Provide the (x, y) coordinate of the cell's center where the given text is located.  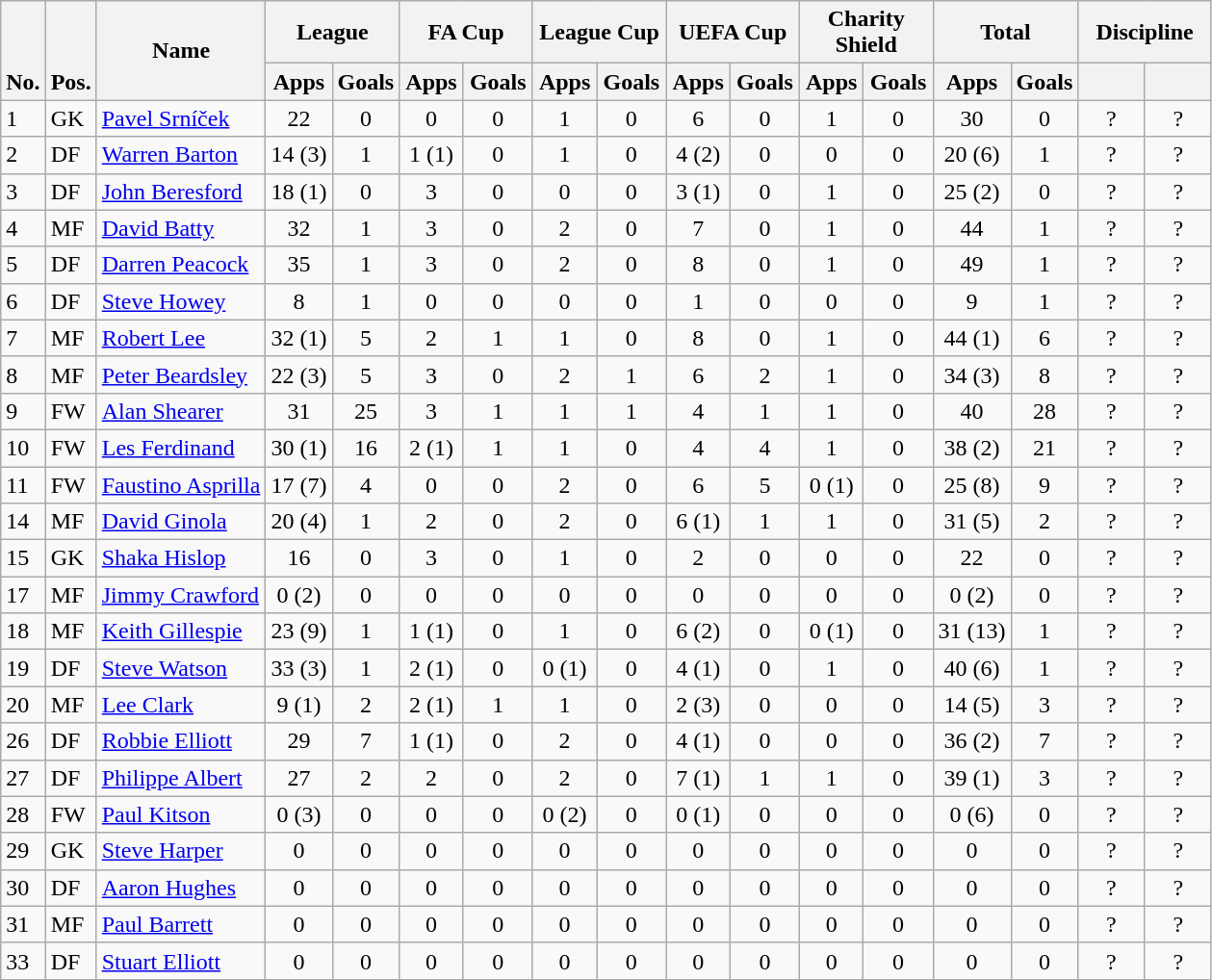
Robert Lee (181, 338)
23 (9) (298, 632)
0 (3) (298, 814)
11 (23, 484)
4 (2) (699, 155)
Steve Harper (181, 851)
John Beresford (181, 192)
18 (1) (298, 192)
44 (972, 228)
33 (23, 961)
Alan Shearer (181, 411)
35 (298, 265)
Paul Barrett (181, 924)
League Cup (599, 33)
44 (1) (972, 338)
No. (23, 50)
36 (2) (972, 741)
14 (23, 522)
30 (1) (298, 448)
Jimmy Crawford (181, 595)
Faustino Asprilla (181, 484)
40 (972, 411)
Shaka Hislop (181, 558)
Warren Barton (181, 155)
Total (1005, 33)
22 (3) (298, 374)
Darren Peacock (181, 265)
Steve Howey (181, 301)
49 (972, 265)
2 (3) (699, 705)
15 (23, 558)
Aaron Hughes (181, 888)
Philippe Albert (181, 778)
Steve Watson (181, 668)
26 (23, 741)
Pavel Srníček (181, 118)
League (333, 33)
39 (1) (972, 778)
Peter Beardsley (181, 374)
Charity Shield (866, 33)
Name (181, 50)
25 (2) (972, 192)
34 (3) (972, 374)
10 (23, 448)
18 (23, 632)
Lee Clark (181, 705)
38 (2) (972, 448)
FA Cup (466, 33)
0 (6) (972, 814)
40 (6) (972, 668)
17 (7) (298, 484)
33 (3) (298, 668)
Pos. (71, 50)
3 (1) (699, 192)
20 (6) (972, 155)
Paul Kitson (181, 814)
14 (5) (972, 705)
20 (23, 705)
25 (8) (972, 484)
31 (5) (972, 522)
32 (298, 228)
6 (1) (699, 522)
31 (13) (972, 632)
Discipline (1146, 33)
Stuart Elliott (181, 961)
20 (4) (298, 522)
19 (23, 668)
Robbie Elliott (181, 741)
9 (1) (298, 705)
6 (2) (699, 632)
7 (1) (699, 778)
David Ginola (181, 522)
25 (366, 411)
David Batty (181, 228)
Les Ferdinand (181, 448)
17 (23, 595)
14 (3) (298, 155)
Keith Gillespie (181, 632)
21 (1044, 448)
UEFA Cup (734, 33)
32 (1) (298, 338)
